Search for the cell housing the specified text and yield its [X, Y] center coordinate. 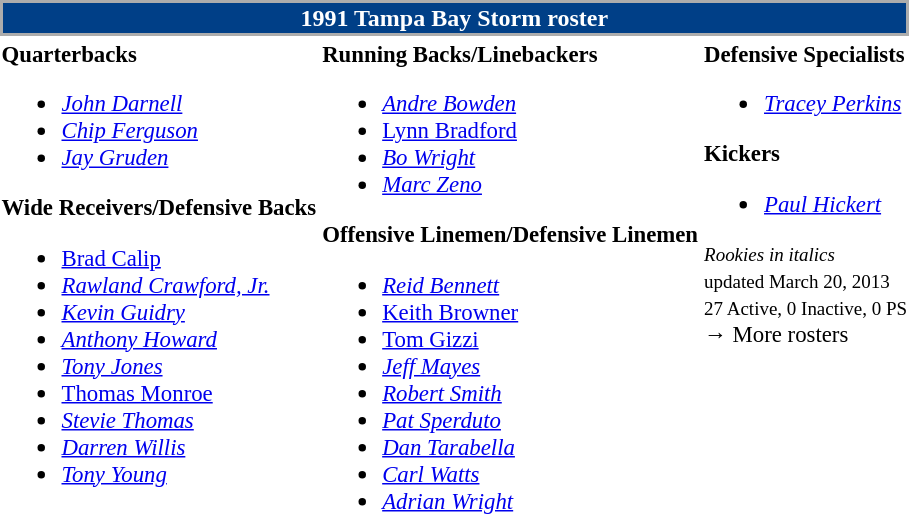
1991 Tampa Bay Storm roster [454, 18]
